Detect which cell encompasses the target text, then output its (x, y) center coordinate. 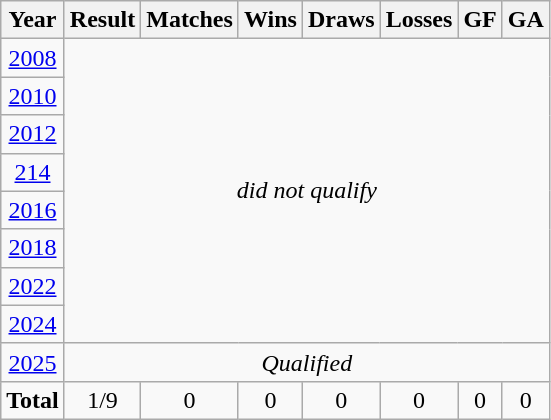
2022 (33, 286)
GA (526, 20)
GF (480, 20)
2016 (33, 210)
2008 (33, 58)
Draws (341, 20)
Wins (270, 20)
Result (102, 20)
1/9 (102, 400)
2012 (33, 134)
Matches (190, 20)
Total (33, 400)
2010 (33, 96)
Year (33, 20)
2025 (33, 362)
Losses (419, 20)
2024 (33, 324)
Qualified (306, 362)
2018 (33, 248)
214 (33, 172)
did not qualify (306, 191)
